Capture the cell that displays the provided text and extract its (x, y) central coordinate. 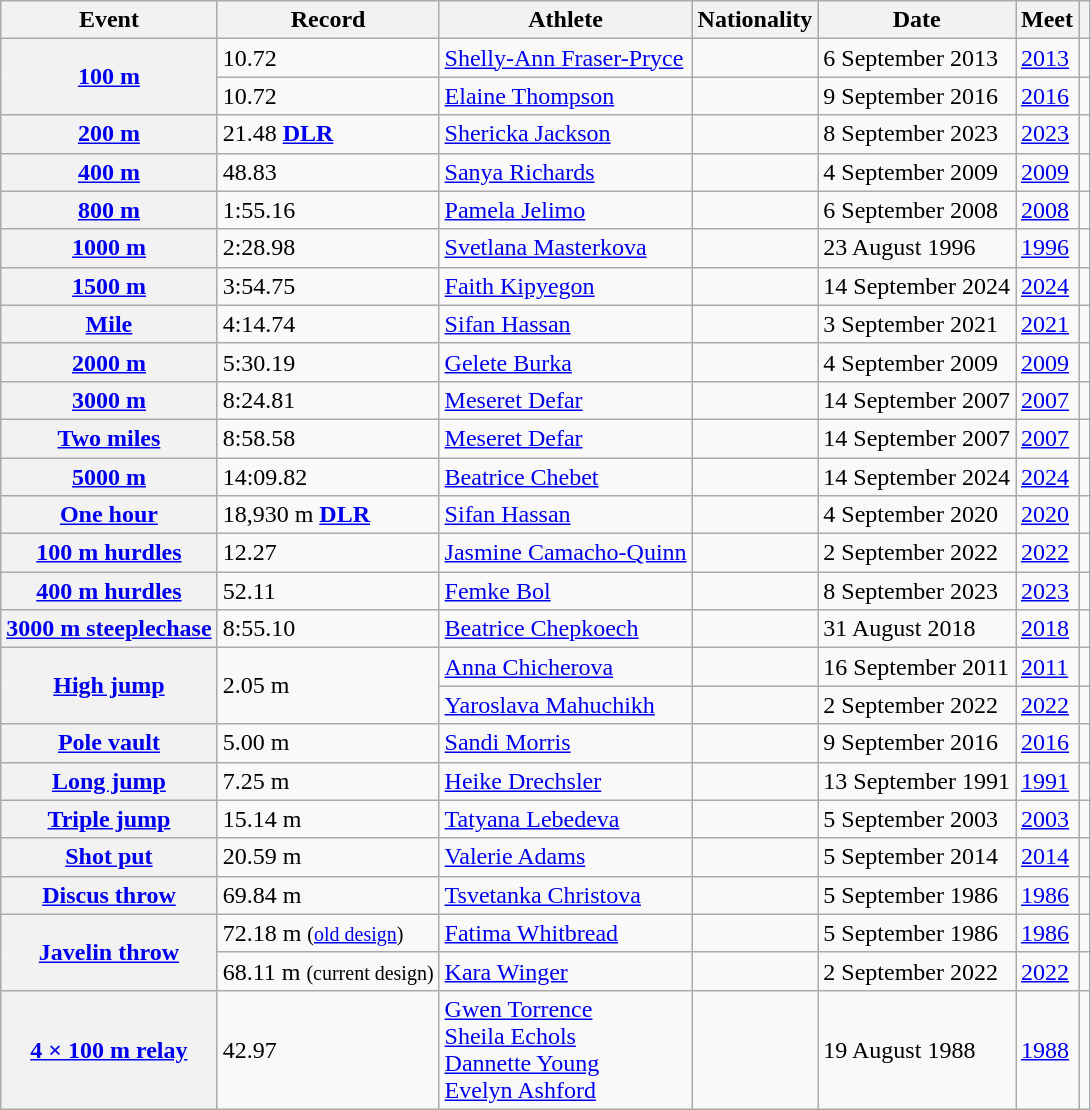
23 August 1996 (917, 248)
Valerie Adams (566, 857)
2011 (1048, 667)
6 September 2008 (917, 210)
Yaroslava Mahuchikh (566, 705)
20.59 m (328, 857)
2013 (1048, 58)
2018 (1048, 629)
Tatyana Lebedeva (566, 819)
Discus throw (109, 895)
3000 m steeplechase (109, 629)
1991 (1048, 781)
Pole vault (109, 743)
Sanya Richards (566, 172)
Mile (109, 324)
Nationality (755, 20)
Anna Chicherova (566, 667)
19 August 1988 (917, 1050)
Beatrice Chepkoech (566, 629)
13 September 1991 (917, 781)
Tsvetanka Christova (566, 895)
2014 (1048, 857)
1996 (1048, 248)
1000 m (109, 248)
2:28.98 (328, 248)
6 September 2013 (917, 58)
3:54.75 (328, 286)
2021 (1048, 324)
69.84 m (328, 895)
8:55.10 (328, 629)
5 September 2003 (917, 819)
2020 (1048, 515)
Date (917, 20)
Athlete (566, 20)
68.11 m (current design) (328, 971)
Meet (1048, 20)
12.27 (328, 553)
48.83 (328, 172)
Elaine Thompson (566, 96)
Fatima Whitbread (566, 933)
Triple jump (109, 819)
Jasmine Camacho-Quinn (566, 553)
Pamela Jelimo (566, 210)
1988 (1048, 1050)
42.97 (328, 1050)
400 m (109, 172)
Long jump (109, 781)
52.11 (328, 591)
72.18 m (old design) (328, 933)
21.48 DLR (328, 134)
16 September 2011 (917, 667)
Two miles (109, 438)
One hour (109, 515)
Gwen TorrenceSheila EcholsDannette YoungEvelyn Ashford (566, 1050)
4 September 2020 (917, 515)
Shelly-Ann Fraser-Pryce (566, 58)
Kara Winger (566, 971)
2003 (1048, 819)
3 September 2021 (917, 324)
5 September 2014 (917, 857)
100 m (109, 77)
Sandi Morris (566, 743)
Event (109, 20)
5000 m (109, 477)
Faith Kipyegon (566, 286)
8:58.58 (328, 438)
Heike Drechsler (566, 781)
Shot put (109, 857)
Beatrice Chebet (566, 477)
18,930 m DLR (328, 515)
100 m hurdles (109, 553)
2000 m (109, 362)
31 August 2018 (917, 629)
15.14 m (328, 819)
Record (328, 20)
200 m (109, 134)
1:55.16 (328, 210)
Gelete Burka (566, 362)
7.25 m (328, 781)
2.05 m (328, 686)
4 × 100 m relay (109, 1050)
Shericka Jackson (566, 134)
5:30.19 (328, 362)
3000 m (109, 400)
2008 (1048, 210)
800 m (109, 210)
Javelin throw (109, 952)
High jump (109, 686)
1500 m (109, 286)
Femke Bol (566, 591)
400 m hurdles (109, 591)
8:24.81 (328, 400)
14:09.82 (328, 477)
Svetlana Masterkova (566, 248)
4:14.74 (328, 324)
5.00 m (328, 743)
